From the cell containing the given text, extract its center point as (x, y) coordinate. 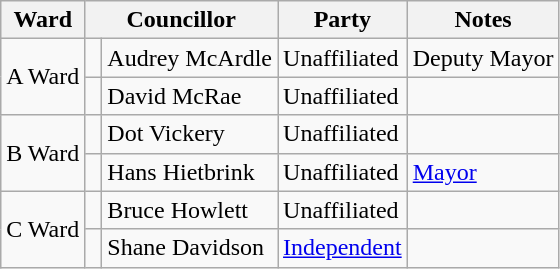
Deputy Mayor (483, 58)
Hans Hietbrink (190, 172)
Bruce Howlett (190, 210)
B Ward (43, 153)
Shane Davidson (190, 248)
C Ward (43, 229)
Dot Vickery (190, 134)
Ward (43, 20)
Audrey McArdle (190, 58)
Notes (483, 20)
Party (343, 20)
Councillor (182, 20)
A Ward (43, 77)
Mayor (483, 172)
Independent (343, 248)
David McRae (190, 96)
